Detect which cell encompasses the target text, then output its (x, y) center coordinate. 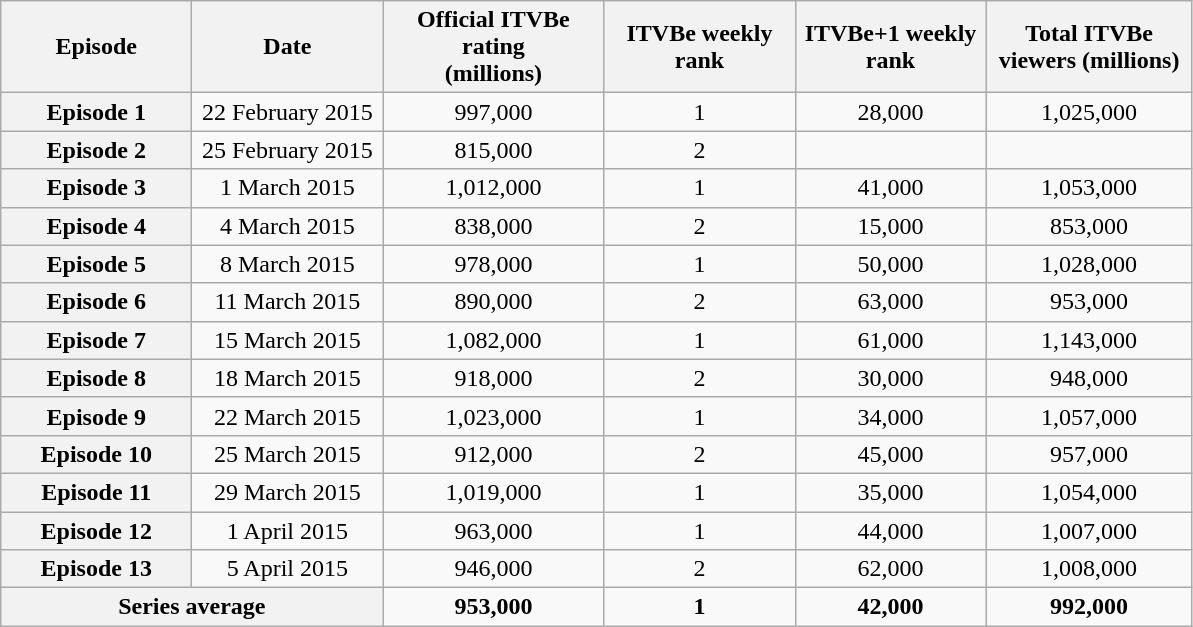
4 March 2015 (288, 226)
912,000 (494, 454)
Episode (96, 47)
15,000 (890, 226)
1 March 2015 (288, 188)
992,000 (1089, 607)
1,028,000 (1089, 264)
1 April 2015 (288, 531)
853,000 (1089, 226)
Episode 4 (96, 226)
1,012,000 (494, 188)
Episode 2 (96, 150)
11 March 2015 (288, 302)
63,000 (890, 302)
62,000 (890, 569)
1,019,000 (494, 492)
890,000 (494, 302)
Episode 13 (96, 569)
1,053,000 (1089, 188)
Series average (192, 607)
18 March 2015 (288, 378)
ITVBe weekly rank (700, 47)
978,000 (494, 264)
Episode 6 (96, 302)
ITVBe+1 weekly rank (890, 47)
34,000 (890, 416)
29 March 2015 (288, 492)
50,000 (890, 264)
963,000 (494, 531)
1,082,000 (494, 340)
15 March 2015 (288, 340)
Official ITVBe rating(millions) (494, 47)
Episode 9 (96, 416)
Date (288, 47)
30,000 (890, 378)
25 March 2015 (288, 454)
22 February 2015 (288, 112)
Episode 11 (96, 492)
918,000 (494, 378)
44,000 (890, 531)
948,000 (1089, 378)
815,000 (494, 150)
28,000 (890, 112)
Total ITVBe viewers (millions) (1089, 47)
8 March 2015 (288, 264)
22 March 2015 (288, 416)
45,000 (890, 454)
35,000 (890, 492)
41,000 (890, 188)
5 April 2015 (288, 569)
946,000 (494, 569)
Episode 12 (96, 531)
957,000 (1089, 454)
Episode 10 (96, 454)
1,025,000 (1089, 112)
1,007,000 (1089, 531)
Episode 5 (96, 264)
1,143,000 (1089, 340)
Episode 7 (96, 340)
Episode 1 (96, 112)
42,000 (890, 607)
Episode 3 (96, 188)
997,000 (494, 112)
61,000 (890, 340)
25 February 2015 (288, 150)
1,023,000 (494, 416)
1,054,000 (1089, 492)
1,057,000 (1089, 416)
1,008,000 (1089, 569)
Episode 8 (96, 378)
838,000 (494, 226)
